Locate the cell with the specified text and output its (x, y) center coordinate. 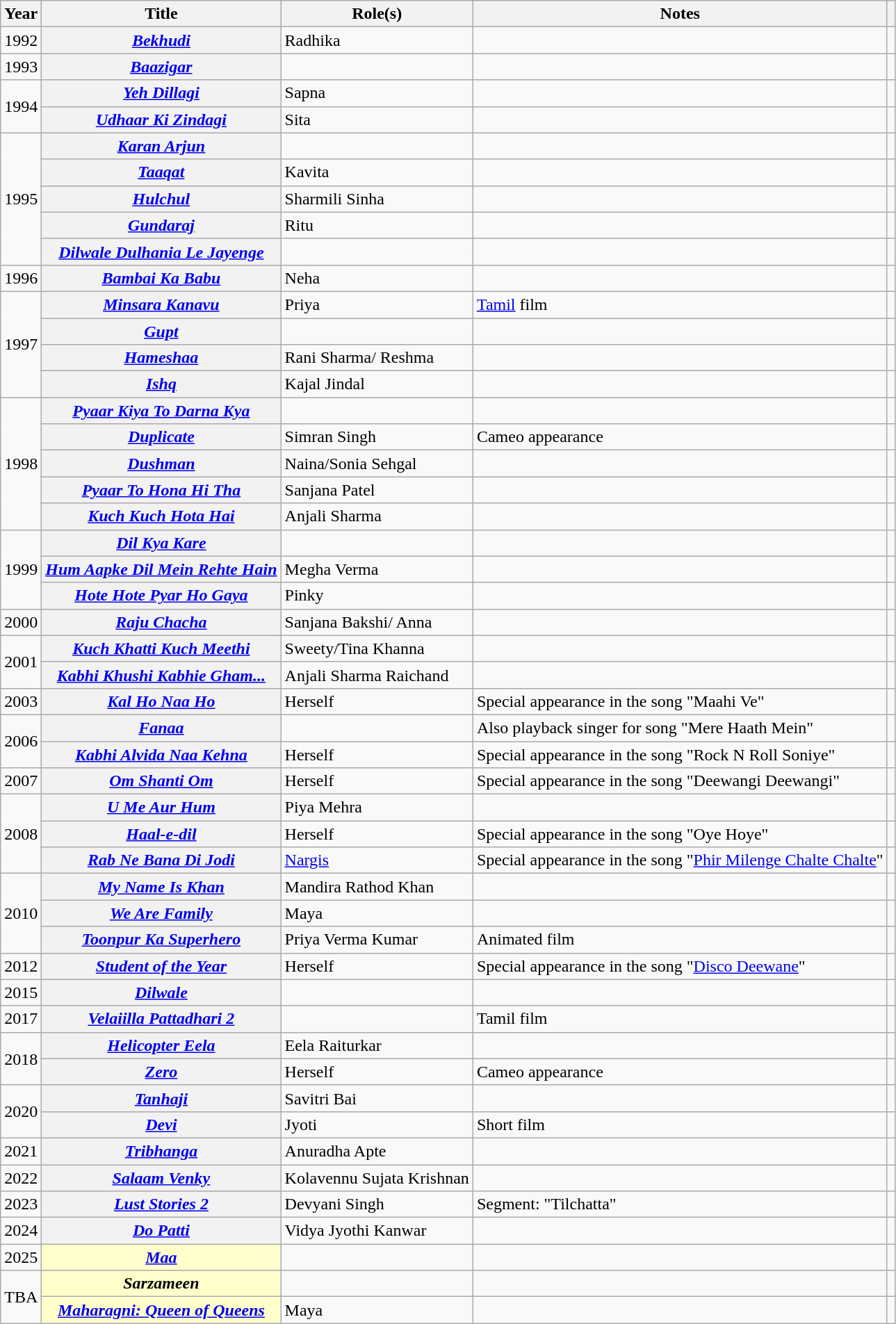
Toonpur Ka Superhero (161, 940)
Kavita (377, 172)
2007 (21, 781)
Year (21, 14)
Helicopter Eela (161, 1045)
2012 (21, 966)
Salaam Venky (161, 1178)
Jyoti (377, 1125)
Maa (161, 1257)
U Me Aur Hum (161, 808)
Special appearance in the song "Disco Deewane" (680, 966)
Dil Kya Kare (161, 543)
Special appearance in the song "Deewangi Deewangi" (680, 781)
Short film (680, 1125)
Devi (161, 1125)
Raju Chacha (161, 622)
1998 (21, 464)
Notes (680, 14)
Sharmili Sinha (377, 199)
2001 (21, 662)
2017 (21, 1019)
TBA (21, 1297)
Sapna (377, 93)
Sarzameen (161, 1284)
Zero (161, 1072)
Gupt (161, 332)
Pinky (377, 596)
Baazigar (161, 67)
Naina/Sonia Sehgal (377, 464)
Sanjana Patel (377, 490)
1993 (21, 67)
Hulchul (161, 199)
Savitri Bai (377, 1098)
Velaiilla Pattadhari 2 (161, 1019)
Priya Verma Kumar (377, 940)
Anjali Sharma Raichand (377, 675)
Tanhaji (161, 1098)
2018 (21, 1059)
Special appearance in the song "Phir Milenge Chalte Chalte" (680, 860)
Karan Arjun (161, 146)
Special appearance in the song "Oye Hoye" (680, 834)
Kabhi Alvida Naa Kehna (161, 754)
Title (161, 14)
2024 (21, 1231)
Megha Verma (377, 569)
Lust Stories 2 (161, 1204)
Pyaar To Hona Hi Tha (161, 490)
Piya Mehra (377, 808)
Segment: "Tilchatta" (680, 1204)
Kuch Kuch Hota Hai (161, 516)
Simran Singh (377, 437)
2010 (21, 913)
Bekhudi (161, 40)
2025 (21, 1257)
Taaqat (161, 172)
Student of the Year (161, 966)
Animated film (680, 940)
2023 (21, 1204)
Devyani Singh (377, 1204)
2003 (21, 701)
Sanjana Bakshi/ Anna (377, 622)
Tribhanga (161, 1151)
Vidya Jyothi Kanwar (377, 1231)
Do Patti (161, 1231)
Role(s) (377, 14)
Haal-e-dil (161, 834)
Udhaar Ki Zindagi (161, 120)
1995 (21, 199)
Kolavennu Sujata Krishnan (377, 1178)
2020 (21, 1111)
My Name Is Khan (161, 887)
Anjali Sharma (377, 516)
Hameshaa (161, 358)
Kal Ho Naa Ho (161, 701)
Eela Raiturkar (377, 1045)
Fanaa (161, 728)
Nargis (377, 860)
Anuradha Apte (377, 1151)
Special appearance in the song "Rock N Roll Soniye" (680, 754)
Duplicate (161, 437)
Hote Hote Pyar Ho Gaya (161, 596)
Yeh Dillagi (161, 93)
Maharagni: Queen of Queens (161, 1310)
Gundaraj (161, 225)
Radhika (377, 40)
Priya (377, 304)
Bambai Ka Babu (161, 278)
1996 (21, 278)
Dilwale (161, 992)
1994 (21, 106)
Mandira Rathod Khan (377, 887)
Rani Sharma/ Reshma (377, 358)
Pyaar Kiya To Darna Kya (161, 411)
We Are Family (161, 913)
2006 (21, 741)
Neha (377, 278)
Om Shanti Om (161, 781)
Dilwale Dulhania Le Jayenge (161, 252)
2008 (21, 834)
Hum Aapke Dil Mein Rehte Hain (161, 569)
Minsara Kanavu (161, 304)
Special appearance in the song "Maahi Ve" (680, 701)
2015 (21, 992)
Kuch Khatti Kuch Meethi (161, 648)
Also playback singer for song "Mere Haath Mein" (680, 728)
Kabhi Khushi Kabhie Gham... (161, 675)
2000 (21, 622)
Kajal Jindal (377, 384)
Ritu (377, 225)
2022 (21, 1178)
Sweety/Tina Khanna (377, 648)
1992 (21, 40)
Rab Ne Bana Di Jodi (161, 860)
Ishq (161, 384)
2021 (21, 1151)
1997 (21, 344)
Dushman (161, 464)
Sita (377, 120)
1999 (21, 569)
